Pinpoint the cell where the given text exists, returning its [X, Y] midpoint coordinate. 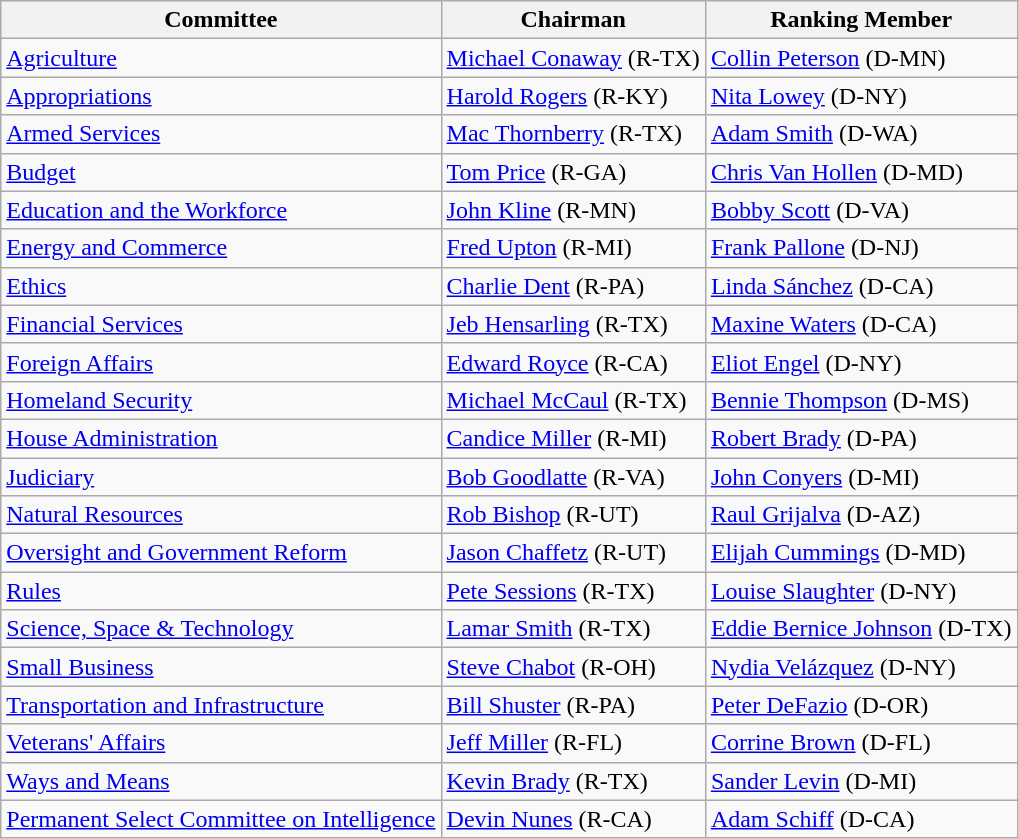
Ethics [221, 286]
Committee [221, 20]
Pete Sessions (R-TX) [573, 591]
Edward Royce (R-CA) [573, 362]
Foreign Affairs [221, 362]
Nydia Velázquez (D-NY) [861, 667]
Peter DeFazio (D-OR) [861, 705]
Charlie Dent (R-PA) [573, 286]
Rob Bishop (R-UT) [573, 515]
Appropriations [221, 96]
Raul Grijalva (D-AZ) [861, 515]
Homeland Security [221, 400]
Budget [221, 172]
Rules [221, 591]
Jeb Hensarling (R-TX) [573, 324]
John Kline (R-MN) [573, 210]
Elijah Cummings (D-MD) [861, 553]
Judiciary [221, 477]
Sander Levin (D-MI) [861, 781]
Bill Shuster (R-PA) [573, 705]
Harold Rogers (R-KY) [573, 96]
Devin Nunes (R-CA) [573, 819]
Adam Schiff (D-CA) [861, 819]
Michael McCaul (R-TX) [573, 400]
Steve Chabot (R-OH) [573, 667]
Maxine Waters (D-CA) [861, 324]
Kevin Brady (R-TX) [573, 781]
Fred Upton (R-MI) [573, 248]
Small Business [221, 667]
Chairman [573, 20]
Adam Smith (D-WA) [861, 134]
Ways and Means [221, 781]
Financial Services [221, 324]
Oversight and Government Reform [221, 553]
Michael Conaway (R-TX) [573, 58]
Education and the Workforce [221, 210]
Eddie Bernice Johnson (D-TX) [861, 629]
Ranking Member [861, 20]
Lamar Smith (R-TX) [573, 629]
Collin Peterson (D-MN) [861, 58]
Linda Sánchez (D-CA) [861, 286]
Armed Services [221, 134]
Corrine Brown (D-FL) [861, 743]
Jeff Miller (R-FL) [573, 743]
Veterans' Affairs [221, 743]
House Administration [221, 438]
Louise Slaughter (D-NY) [861, 591]
Nita Lowey (D-NY) [861, 96]
Bobby Scott (D-VA) [861, 210]
Bob Goodlatte (R-VA) [573, 477]
Tom Price (R-GA) [573, 172]
Frank Pallone (D-NJ) [861, 248]
Science, Space & Technology [221, 629]
Chris Van Hollen (D-MD) [861, 172]
Eliot Engel (D-NY) [861, 362]
Natural Resources [221, 515]
John Conyers (D-MI) [861, 477]
Transportation and Infrastructure [221, 705]
Bennie Thompson (D-MS) [861, 400]
Mac Thornberry (R-TX) [573, 134]
Candice Miller (R-MI) [573, 438]
Permanent Select Committee on Intelligence [221, 819]
Jason Chaffetz (R-UT) [573, 553]
Energy and Commerce [221, 248]
Agriculture [221, 58]
Robert Brady (D-PA) [861, 438]
